Locate the cell with the specified text and output its [X, Y] center coordinate. 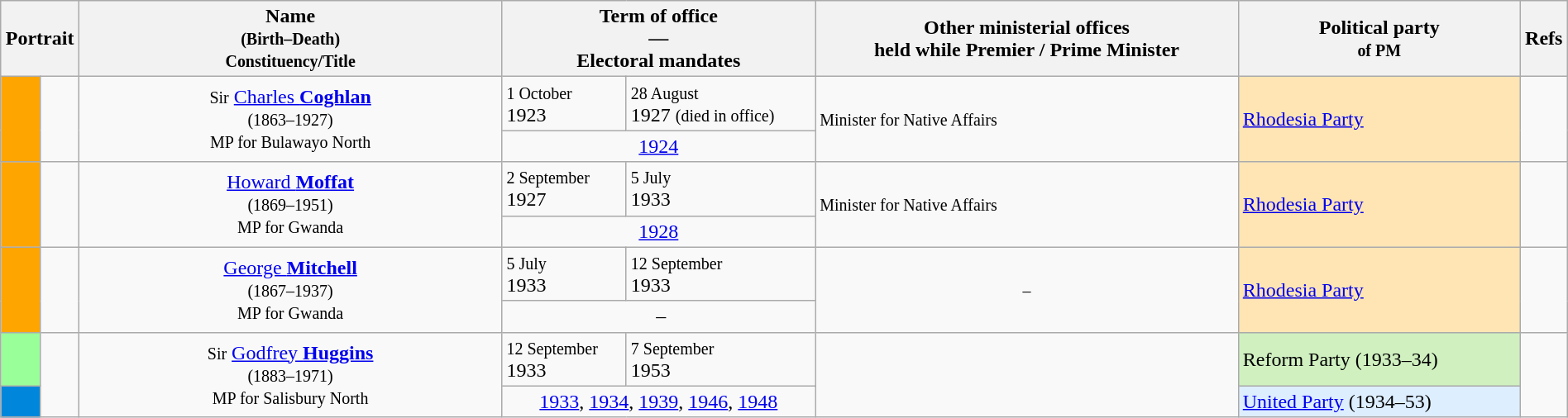
Political partyof PM [1379, 39]
George Mitchell(1867–1937)MP for Gwanda [290, 289]
7 September1953 [720, 359]
Howard Moffat(1869–1951)MP for Gwanda [290, 205]
Refs [1543, 39]
2 September1927 [564, 188]
Sir Charles Coghlan(1863–1927)MP for Bulawayo North [290, 119]
Other ministerial officesheld while Premier / Prime Minister [1027, 39]
Portrait [40, 39]
1928 [658, 231]
28 August1927 (died in office) [720, 104]
Reform Party (1933–34) [1379, 359]
1933, 1934, 1939, 1946, 1948 [658, 401]
Name(Birth–Death)Constituency/Title [290, 39]
Term of office—Electoral mandates [658, 39]
1924 [658, 146]
1 October1923 [564, 104]
United Party (1934–53) [1379, 401]
Sir Godfrey Huggins(1883–1971)MP for Salisbury North [290, 375]
